Return (X, Y) of the center of cell containing provided text 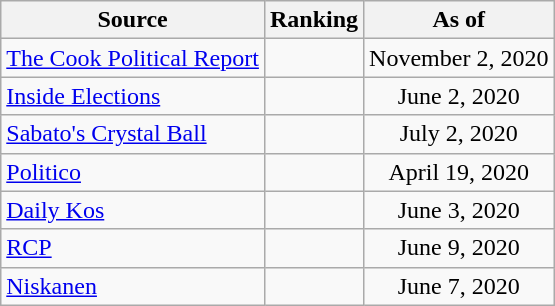
June 3, 2020 (459, 210)
April 19, 2020 (459, 172)
Daily Kos (133, 210)
Niskanen (133, 286)
RCP (133, 248)
Politico (133, 172)
June 2, 2020 (459, 96)
Inside Elections (133, 96)
Sabato's Crystal Ball (133, 134)
Source (133, 20)
June 7, 2020 (459, 286)
As of (459, 20)
The Cook Political Report (133, 58)
November 2, 2020 (459, 58)
June 9, 2020 (459, 248)
Ranking (314, 20)
July 2, 2020 (459, 134)
